For the text-containing cell, return its midpoint in [x, y] coordinate format. 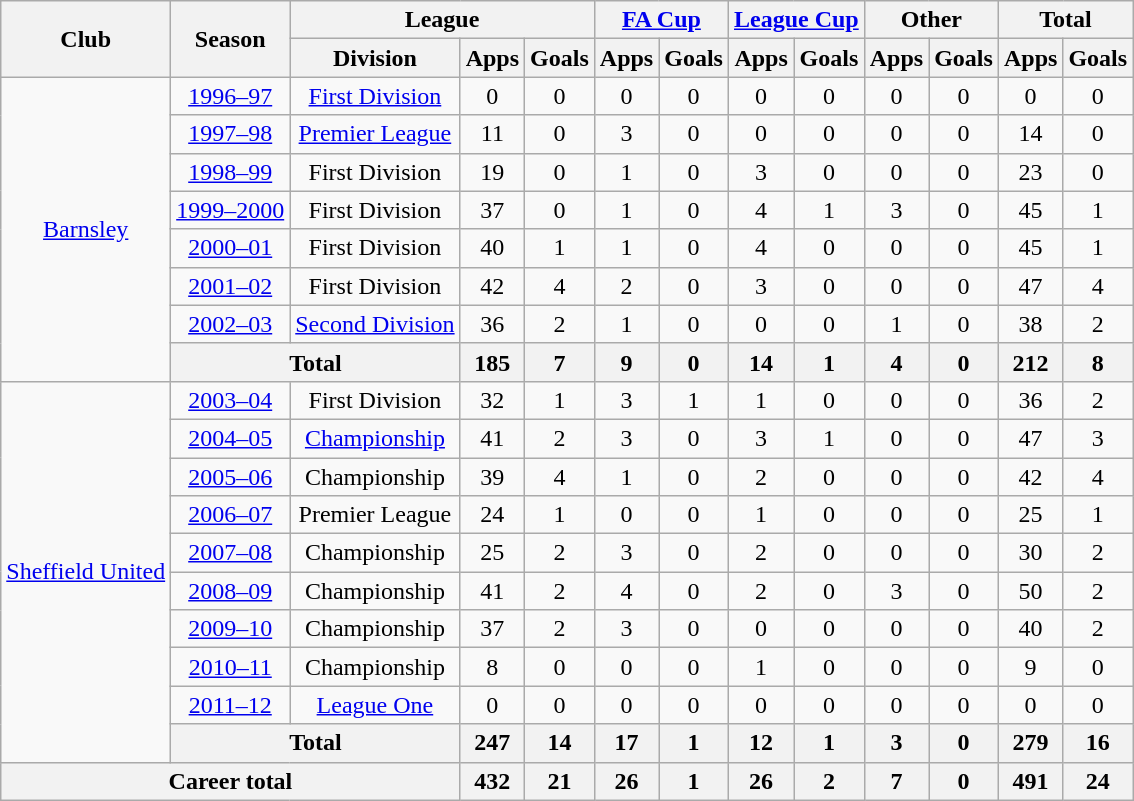
247 [492, 743]
12 [760, 743]
League [442, 20]
Club [86, 39]
2002–03 [230, 324]
1996–97 [230, 96]
2003–04 [230, 400]
1998–99 [230, 172]
32 [492, 400]
50 [1030, 591]
1997–98 [230, 134]
League One [375, 705]
185 [492, 362]
39 [492, 477]
38 [1030, 324]
2001–02 [230, 286]
2010–11 [230, 667]
2008–09 [230, 591]
16 [1098, 743]
Career total [230, 781]
2000–01 [230, 248]
League Cup [796, 20]
2009–10 [230, 629]
Second Division [375, 324]
212 [1030, 362]
2005–06 [230, 477]
11 [492, 134]
432 [492, 781]
23 [1030, 172]
Barnsley [86, 229]
17 [626, 743]
FA Cup [661, 20]
279 [1030, 743]
Division [375, 58]
Sheffield United [86, 572]
Season [230, 39]
2011–12 [230, 705]
2006–07 [230, 515]
2007–08 [230, 553]
1999–2000 [230, 210]
2004–05 [230, 438]
19 [492, 172]
30 [1030, 553]
21 [560, 781]
491 [1030, 781]
Other [931, 20]
